For the text-containing cell, return its midpoint in [x, y] coordinate format. 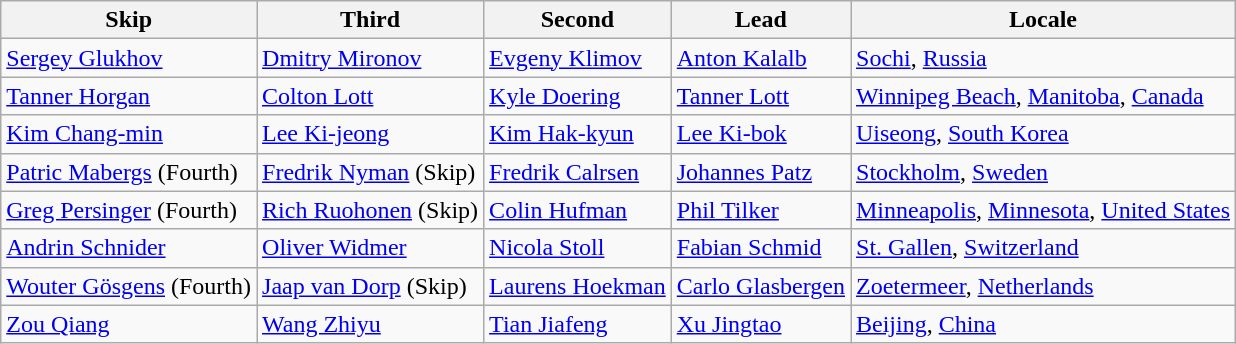
Fabian Schmid [760, 248]
Minneapolis, Minnesota, United States [1042, 210]
Wang Zhiyu [370, 324]
Skip [129, 20]
Rich Ruohonen (Skip) [370, 210]
Patric Mabergs (Fourth) [129, 172]
Laurens Hoekman [578, 286]
Zou Qiang [129, 324]
Nicola Stoll [578, 248]
Fredrik Nyman (Skip) [370, 172]
Tanner Horgan [129, 96]
Sergey Glukhov [129, 58]
Colton Lott [370, 96]
Locale [1042, 20]
Kim Hak-kyun [578, 134]
Wouter Gösgens (Fourth) [129, 286]
Lee Ki-bok [760, 134]
Lee Ki-jeong [370, 134]
Oliver Widmer [370, 248]
Greg Persinger (Fourth) [129, 210]
Tian Jiafeng [578, 324]
Fredrik Calrsen [578, 172]
Kim Chang-min [129, 134]
Xu Jingtao [760, 324]
Beijing, China [1042, 324]
Tanner Lott [760, 96]
Jaap van Dorp (Skip) [370, 286]
Johannes Patz [760, 172]
Uiseong, South Korea [1042, 134]
Kyle Doering [578, 96]
Second [578, 20]
Andrin Schnider [129, 248]
Stockholm, Sweden [1042, 172]
Evgeny Klimov [578, 58]
Dmitry Mironov [370, 58]
Colin Hufman [578, 210]
Anton Kalalb [760, 58]
Sochi, Russia [1042, 58]
Phil Tilker [760, 210]
Third [370, 20]
Carlo Glasbergen [760, 286]
Lead [760, 20]
Winnipeg Beach, Manitoba, Canada [1042, 96]
Zoetermeer, Netherlands [1042, 286]
St. Gallen, Switzerland [1042, 248]
